Scan for the cell matching the given text and deliver its [x, y] coordinate at center. 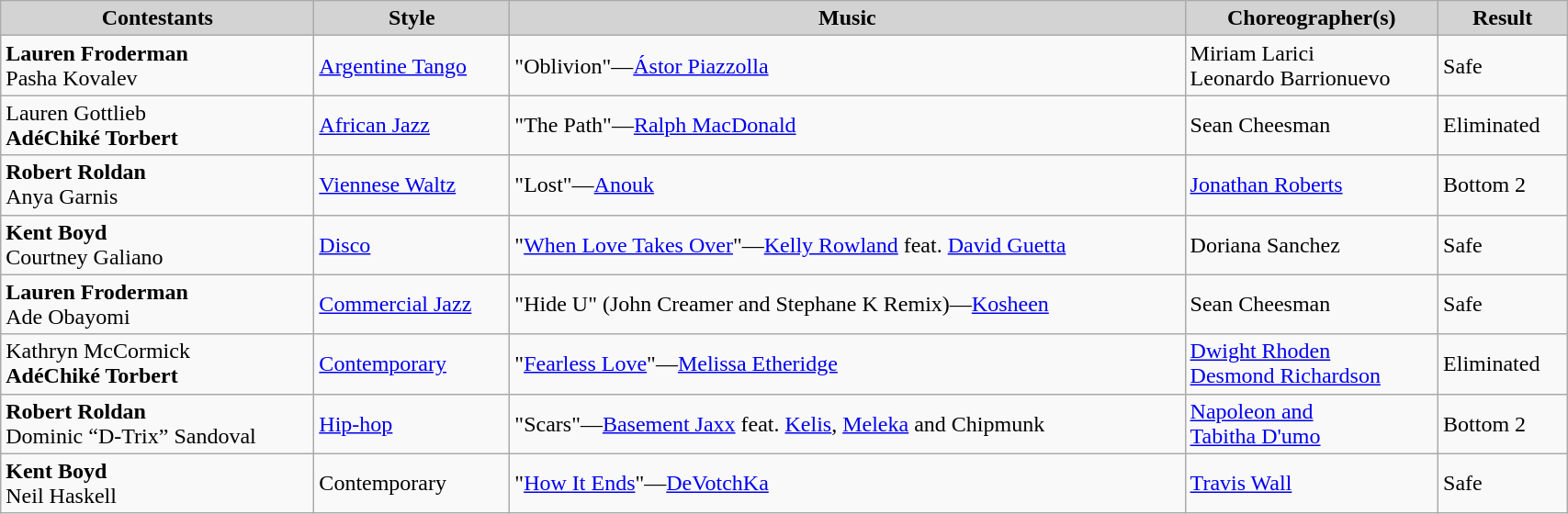
Robert RoldanDominic “D-Trix” Sandoval [158, 424]
Dwight RhodenDesmond Richardson [1312, 363]
Doriana Sanchez [1312, 244]
"Oblivion"—Ástor Piazzolla [847, 66]
"How It Ends"—DeVotchKa [847, 483]
Robert RoldanAnya Garnis [158, 185]
Hip-hop [412, 424]
"Scars"—Basement Jaxx feat. Kelis, Meleka and Chipmunk [847, 424]
Viennese Waltz [412, 185]
Napoleon andTabitha D'umo [1312, 424]
Kent BoydCourtney Galiano [158, 244]
Lauren FrodermanPasha Kovalev [158, 66]
Result [1503, 18]
"Lost"—Anouk [847, 185]
Choreographer(s) [1312, 18]
Kent BoydNeil Haskell [158, 483]
Travis Wall [1312, 483]
"The Path"—Ralph MacDonald [847, 125]
Lauren GottliebAdéChiké Torbert [158, 125]
Commercial Jazz [412, 305]
Music [847, 18]
"Hide U" (John Creamer and Stephane K Remix)—Kosheen [847, 305]
Disco [412, 244]
Miriam LariciLeonardo Barrionuevo [1312, 66]
"When Love Takes Over"—Kelly Rowland feat. David Guetta [847, 244]
Contestants [158, 18]
African Jazz [412, 125]
Kathryn McCormickAdéChiké Torbert [158, 363]
Style [412, 18]
Jonathan Roberts [1312, 185]
Lauren FrodermanAde Obayomi [158, 305]
"Fearless Love"—Melissa Etheridge [847, 363]
Argentine Tango [412, 66]
